Determine the (X, Y) coordinate at the center of the cell enclosing the given text.  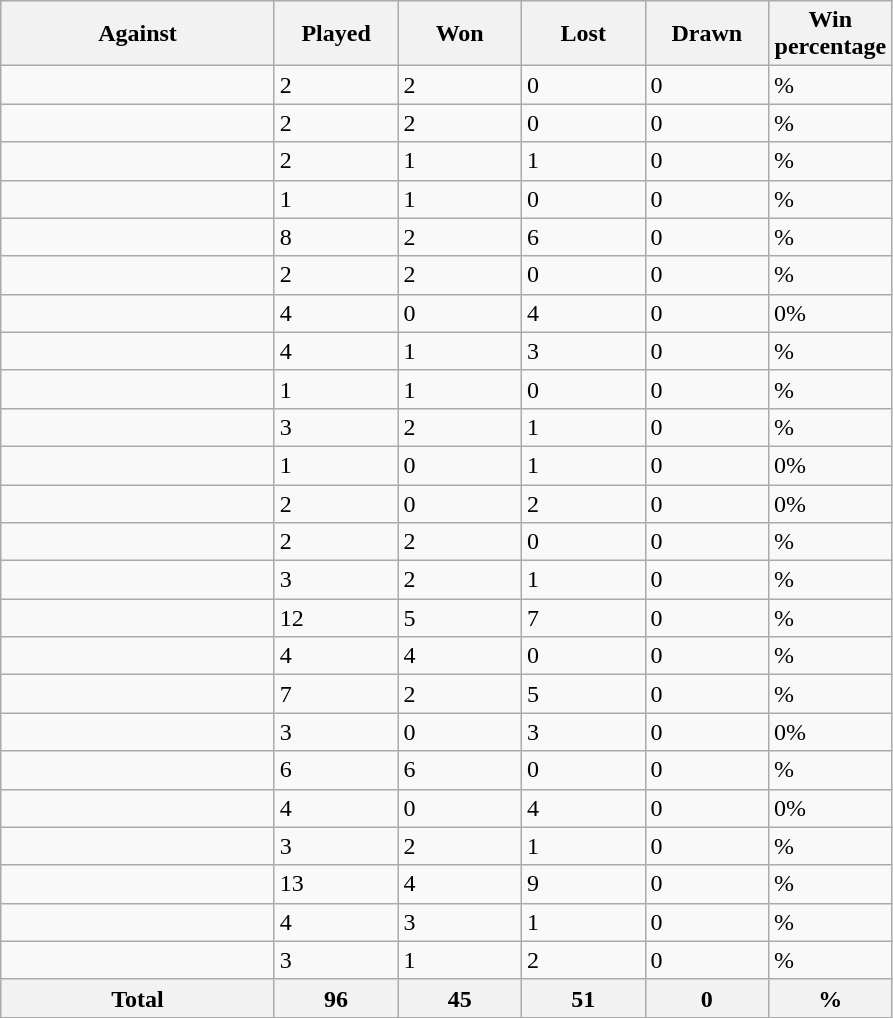
51 (583, 998)
8 (336, 237)
Against (138, 34)
Played (336, 34)
96 (336, 998)
Drawn (707, 34)
45 (460, 998)
Lost (583, 34)
Won (460, 34)
Total (138, 998)
13 (336, 884)
9 (583, 884)
Win percentage (831, 34)
12 (336, 618)
